Return the (x, y) coordinate for the center point of the cell that contains the specified text.  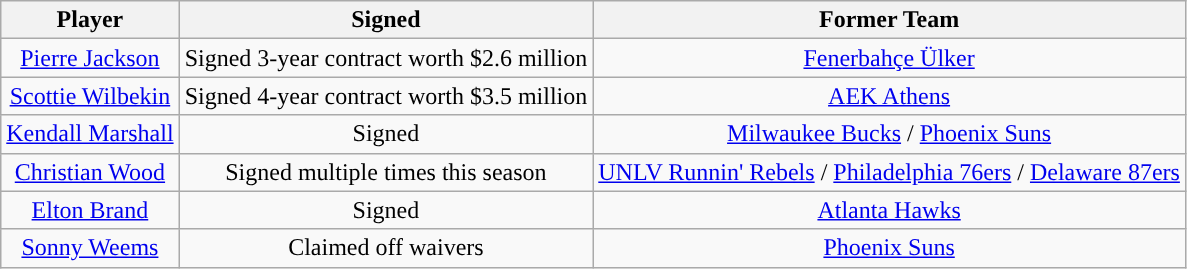
Sonny Weems (90, 248)
Phoenix Suns (890, 248)
AEK Athens (890, 96)
Player (90, 20)
Elton Brand (90, 210)
Claimed off waivers (386, 248)
Signed 3-year contract worth $2.6 million (386, 58)
Fenerbahçe Ülker (890, 58)
Scottie Wilbekin (90, 96)
Christian Wood (90, 172)
Kendall Marshall (90, 134)
Pierre Jackson (90, 58)
Milwaukee Bucks / Phoenix Suns (890, 134)
UNLV Runnin' Rebels / Philadelphia 76ers / Delaware 87ers (890, 172)
Former Team (890, 20)
Signed multiple times this season (386, 172)
Atlanta Hawks (890, 210)
Signed 4-year contract worth $3.5 million (386, 96)
